Output the (X, Y) coordinate of the center of the cell containing the given text.  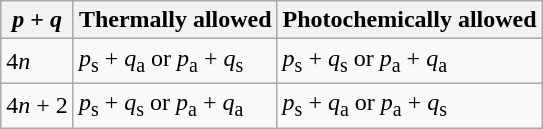
4n (38, 61)
Thermally allowed (175, 20)
4n + 2 (38, 105)
p + q (38, 20)
Photochemically allowed (410, 20)
